Determine the (x, y) coordinate at the center of the cell enclosing the given text.  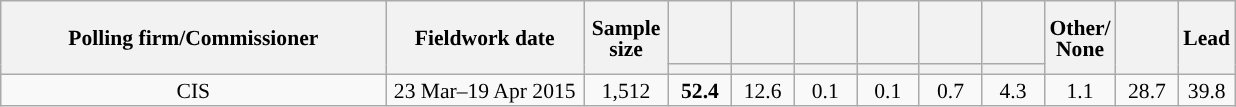
4.3 (1014, 90)
CIS (194, 90)
Fieldwork date (485, 38)
23 Mar–19 Apr 2015 (485, 90)
39.8 (1206, 90)
1.1 (1080, 90)
1,512 (626, 90)
12.6 (762, 90)
Other/None (1080, 38)
52.4 (700, 90)
28.7 (1148, 90)
Sample size (626, 38)
0.7 (950, 90)
Lead (1206, 38)
Polling firm/Commissioner (194, 38)
